For the text-containing cell, return its midpoint in [X, Y] coordinate format. 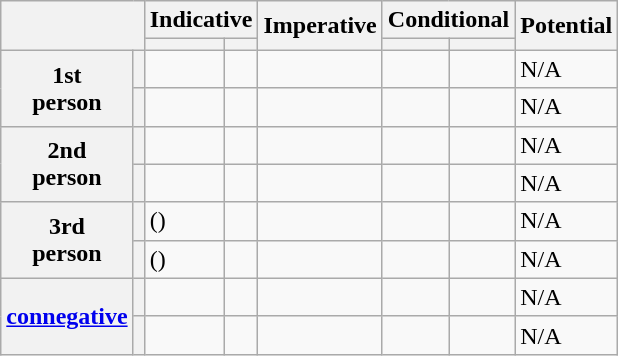
Conditional [448, 20]
3rdperson [67, 240]
2ndperson [67, 164]
1stperson [67, 88]
Imperative [320, 26]
connegative [67, 316]
Indicative [201, 20]
Potential [566, 26]
